Identify which cell holds the provided text, then report its (X, Y) central coordinate. 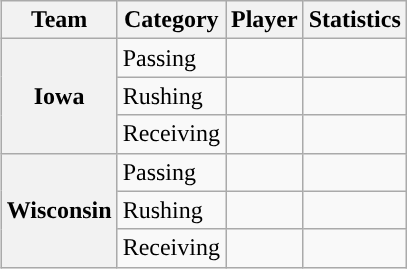
Iowa (59, 96)
Player (265, 20)
Category (171, 20)
Statistics (354, 20)
Wisconsin (59, 210)
Team (59, 20)
